Extract the [x, y] coordinate from the center of the cell holding the provided text.  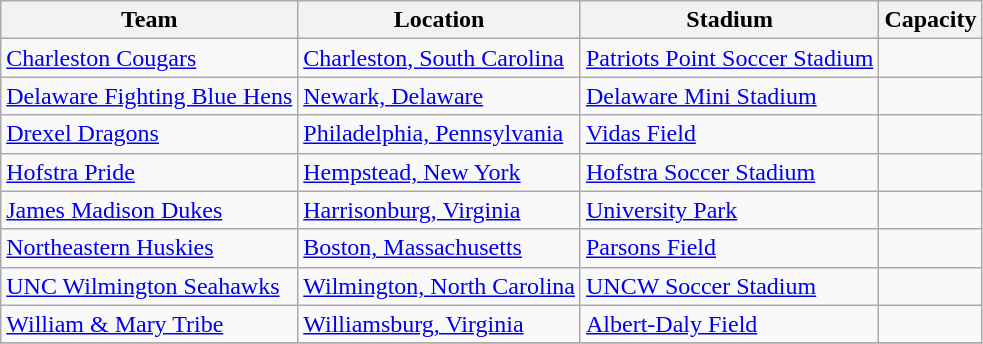
Charleston, South Carolina [440, 58]
Northeastern Huskies [150, 248]
Hofstra Soccer Stadium [729, 172]
Vidas Field [729, 134]
Parsons Field [729, 248]
Charleston Cougars [150, 58]
Wilmington, North Carolina [440, 286]
Hofstra Pride [150, 172]
Location [440, 20]
UNC Wilmington Seahawks [150, 286]
William & Mary Tribe [150, 324]
Stadium [729, 20]
Team [150, 20]
James Madison Dukes [150, 210]
UNCW Soccer Stadium [729, 286]
Drexel Dragons [150, 134]
Newark, Delaware [440, 96]
Williamsburg, Virginia [440, 324]
Capacity [930, 20]
University Park [729, 210]
Delaware Fighting Blue Hens [150, 96]
Boston, Massachusetts [440, 248]
Harrisonburg, Virginia [440, 210]
Hempstead, New York [440, 172]
Patriots Point Soccer Stadium [729, 58]
Philadelphia, Pennsylvania [440, 134]
Delaware Mini Stadium [729, 96]
Albert-Daly Field [729, 324]
